Pinpoint the cell where the given text exists, returning its (x, y) midpoint coordinate. 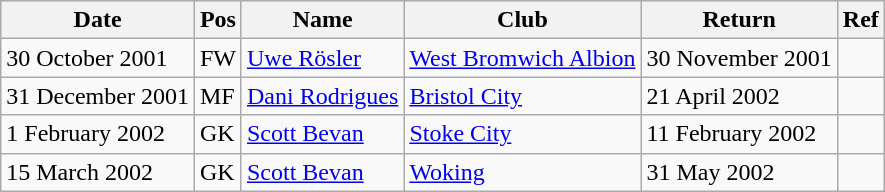
Uwe Rösler (322, 58)
Bristol City (522, 96)
Pos (218, 20)
30 October 2001 (98, 58)
Club (522, 20)
31 May 2002 (739, 172)
21 April 2002 (739, 96)
1 February 2002 (98, 134)
30 November 2001 (739, 58)
11 February 2002 (739, 134)
Woking (522, 172)
FW (218, 58)
MF (218, 96)
31 December 2001 (98, 96)
Dani Rodrigues (322, 96)
West Bromwich Albion (522, 58)
Name (322, 20)
Ref (860, 20)
15 March 2002 (98, 172)
Return (739, 20)
Stoke City (522, 134)
Date (98, 20)
